Detect which cell encompasses the target text, then output its [X, Y] center coordinate. 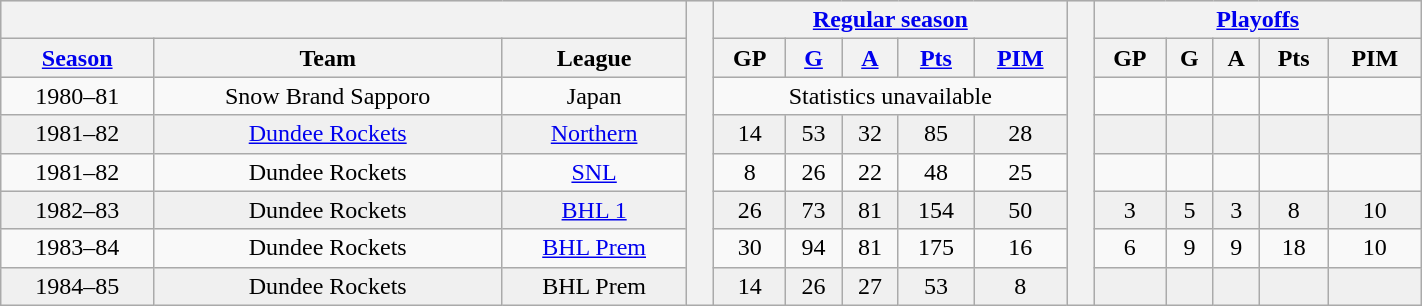
73 [813, 210]
27 [870, 286]
Japan [594, 96]
1980–81 [78, 96]
1983–84 [78, 248]
League [594, 58]
28 [1020, 134]
Northern [594, 134]
Statistics unavailable [890, 96]
25 [1020, 172]
SNL [594, 172]
85 [936, 134]
175 [936, 248]
16 [1020, 248]
30 [750, 248]
1984–85 [78, 286]
1982–83 [78, 210]
Regular season [890, 20]
Snow Brand Sapporo [328, 96]
154 [936, 210]
32 [870, 134]
94 [813, 248]
5 [1190, 210]
Season [78, 58]
BHL 1 [594, 210]
48 [936, 172]
22 [870, 172]
50 [1020, 210]
Team [328, 58]
Playoffs [1258, 20]
6 [1130, 248]
18 [1294, 248]
